Detect which cell encompasses the target text, then output its [X, Y] center coordinate. 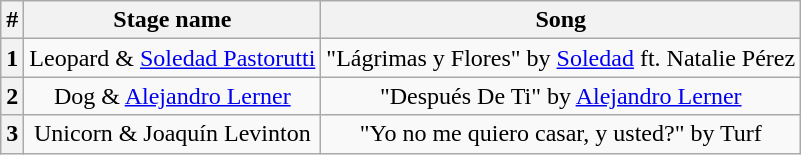
Dog & Alejandro Lerner [172, 96]
# [12, 20]
3 [12, 134]
1 [12, 58]
Stage name [172, 20]
Song [561, 20]
2 [12, 96]
"Lágrimas y Flores" by Soledad ft. Natalie Pérez [561, 58]
Leopard & Soledad Pastorutti [172, 58]
"Yo no me quiero casar, y usted?" by Turf [561, 134]
Unicorn & Joaquín Levinton [172, 134]
"Después De Ti" by Alejandro Lerner [561, 96]
